Provide the (X, Y) coordinate of the cell's center where the given text is located.  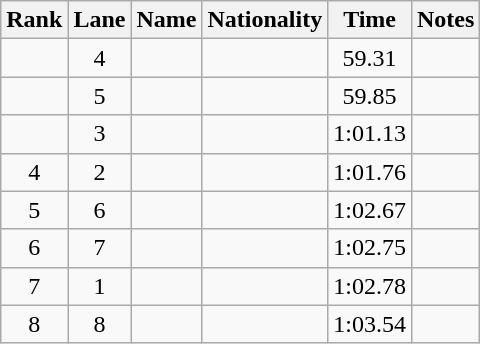
Notes (445, 20)
1:01.76 (370, 172)
59.31 (370, 58)
Lane (100, 20)
Name (166, 20)
Rank (34, 20)
2 (100, 172)
Nationality (265, 20)
1 (100, 286)
1:01.13 (370, 134)
Time (370, 20)
59.85 (370, 96)
1:02.75 (370, 248)
3 (100, 134)
1:02.78 (370, 286)
1:03.54 (370, 324)
1:02.67 (370, 210)
